For the text-containing cell, return its midpoint in (x, y) coordinate format. 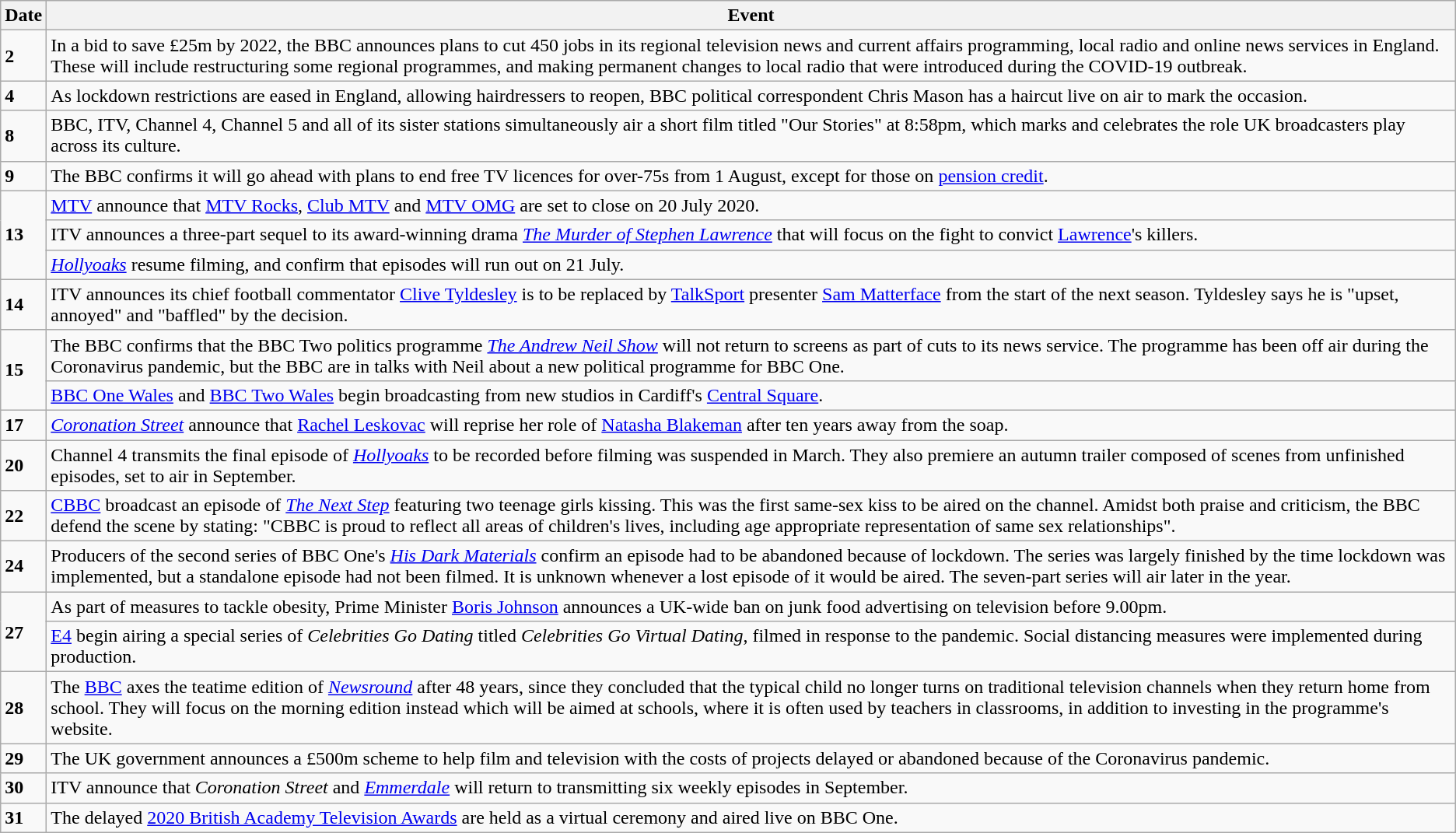
4 (23, 96)
The BBC confirms it will go ahead with plans to end free TV licences for over-75s from 1 August, except for those on pension credit. (751, 176)
20 (23, 465)
ITV announce that Coronation Street and Emmerdale will return to transmitting six weekly episodes in September. (751, 788)
Hollyoaks resume filming, and confirm that episodes will run out on 21 July. (751, 264)
MTV announce that MTV Rocks, Club MTV and MTV OMG are set to close on 20 July 2020. (751, 205)
24 (23, 566)
31 (23, 817)
17 (23, 425)
As part of measures to tackle obesity, Prime Minister Boris Johnson announces a UK-wide ban on junk food advertising on television before 9.00pm. (751, 607)
The delayed 2020 British Academy Television Awards are held as a virtual ceremony and aired live on BBC One. (751, 817)
22 (23, 516)
14 (23, 305)
29 (23, 758)
8 (23, 135)
9 (23, 176)
15 (23, 370)
Date (23, 16)
Event (751, 16)
13 (23, 235)
28 (23, 708)
2 (23, 56)
BBC One Wales and BBC Two Wales begin broadcasting from new studios in Cardiff's Central Square. (751, 395)
27 (23, 632)
30 (23, 788)
Coronation Street announce that Rachel Leskovac will reprise her role of Natasha Blakeman after ten years away from the soap. (751, 425)
